Pinpoint the cell where the given text exists, returning its [x, y] midpoint coordinate. 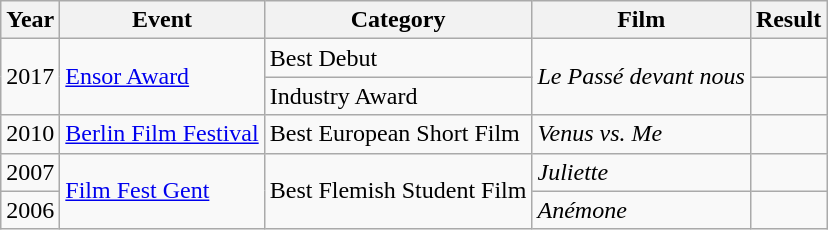
Best Debut [398, 58]
Ensor Award [162, 77]
Best European Short Film [398, 134]
Berlin Film Festival [162, 134]
Venus vs. Me [641, 134]
2007 [30, 172]
Year [30, 20]
Best Flemish Student Film [398, 191]
Industry Award [398, 96]
Film [641, 20]
Film Fest Gent [162, 191]
2010 [30, 134]
Anémone [641, 210]
Category [398, 20]
Event [162, 20]
2006 [30, 210]
2017 [30, 77]
Le Passé devant nous [641, 77]
Result [788, 20]
Juliette [641, 172]
